Detect which cell encompasses the target text, then output its [x, y] center coordinate. 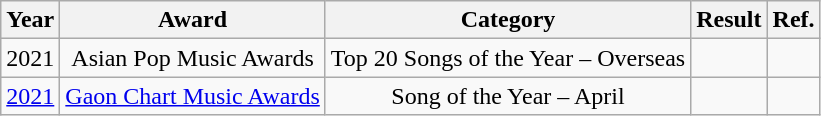
Asian Pop Music Awards [193, 58]
Year [30, 20]
Result [729, 20]
Top 20 Songs of the Year – Overseas [508, 58]
Award [193, 20]
Gaon Chart Music Awards [193, 96]
Song of the Year – April [508, 96]
Category [508, 20]
Ref. [794, 20]
